Provide the (x, y) coordinate of the cell's center where the given text is located.  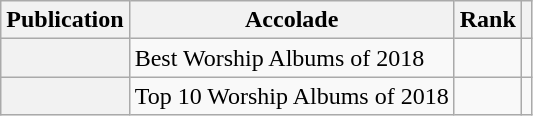
Accolade (292, 20)
Rank (488, 20)
Best Worship Albums of 2018 (292, 58)
Top 10 Worship Albums of 2018 (292, 96)
Publication (65, 20)
